Return the (X, Y) coordinate for the center point of the cell that contains the specified text.  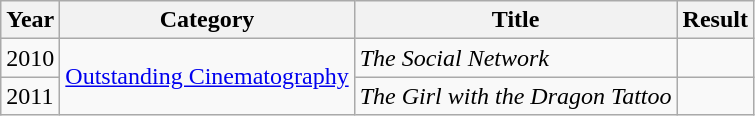
Title (516, 20)
Result (715, 20)
The Social Network (516, 58)
2010 (30, 58)
Category (207, 20)
Year (30, 20)
2011 (30, 96)
The Girl with the Dragon Tattoo (516, 96)
Outstanding Cinematography (207, 77)
